From the cell containing the given text, extract its center point as [X, Y] coordinate. 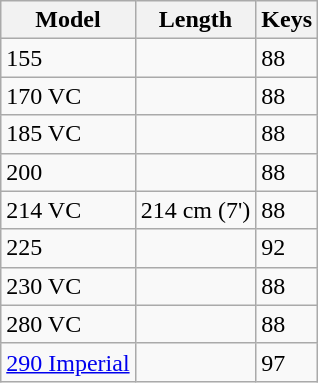
97 [287, 362]
Length [196, 20]
92 [287, 248]
185 VC [68, 134]
214 cm (7') [196, 210]
290 Imperial [68, 362]
200 [68, 172]
230 VC [68, 286]
Model [68, 20]
155 [68, 58]
280 VC [68, 324]
214 VC [68, 210]
170 VC [68, 96]
Keys [287, 20]
225 [68, 248]
